Extract the (x, y) coordinate from the center of the cell holding the provided text.  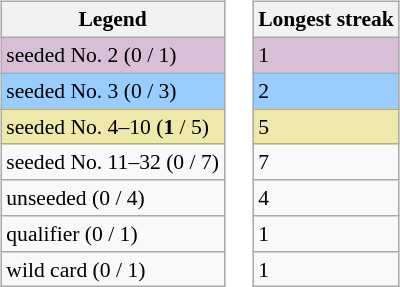
wild card (0 / 1) (112, 269)
seeded No. 3 (0 / 3) (112, 91)
seeded No. 4–10 (1 / 5) (112, 127)
unseeded (0 / 4) (112, 198)
5 (326, 127)
Legend (112, 20)
7 (326, 162)
Longest streak (326, 20)
4 (326, 198)
seeded No. 2 (0 / 1) (112, 55)
qualifier (0 / 1) (112, 234)
seeded No. 11–32 (0 / 7) (112, 162)
2 (326, 91)
